Identify which cell holds the provided text, then report its [x, y] central coordinate. 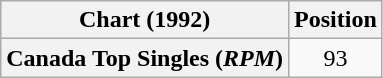
Position [336, 20]
93 [336, 58]
Chart (1992) [145, 20]
Canada Top Singles (RPM) [145, 58]
